Detect which cell encompasses the target text, then output its (x, y) center coordinate. 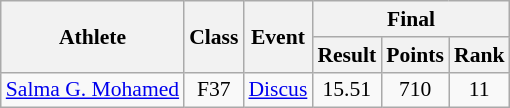
Points (415, 55)
Discus (278, 90)
Athlete (92, 36)
Rank (480, 55)
Salma G. Mohamed (92, 90)
710 (415, 90)
Result (346, 55)
Event (278, 36)
11 (480, 90)
15.51 (346, 90)
F37 (214, 90)
Class (214, 36)
Final (410, 19)
